Extract the (x, y) coordinate from the center of the cell holding the provided text.  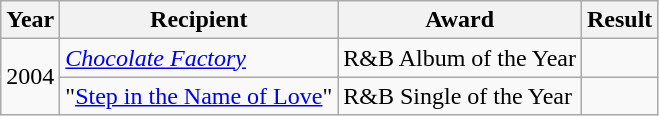
Chocolate Factory (199, 58)
"Step in the Name of Love" (199, 96)
2004 (30, 77)
Year (30, 20)
Recipient (199, 20)
Result (619, 20)
R&B Single of the Year (460, 96)
R&B Album of the Year (460, 58)
Award (460, 20)
